For the text-containing cell, return its midpoint in (X, Y) coordinate format. 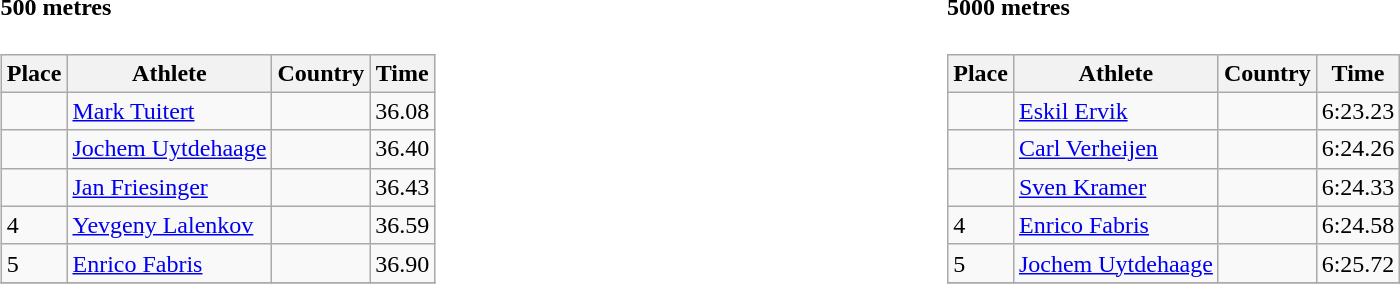
6:24.26 (1358, 149)
6:24.33 (1358, 187)
Eskil Ervik (1116, 111)
36.43 (402, 187)
36.40 (402, 149)
Jan Friesinger (170, 187)
6:24.58 (1358, 225)
36.59 (402, 225)
Sven Kramer (1116, 187)
6:25.72 (1358, 263)
Mark Tuitert (170, 111)
36.90 (402, 263)
Yevgeny Lalenkov (170, 225)
6:23.23 (1358, 111)
Carl Verheijen (1116, 149)
36.08 (402, 111)
